Pinpoint the cell where the given text exists, returning its (x, y) midpoint coordinate. 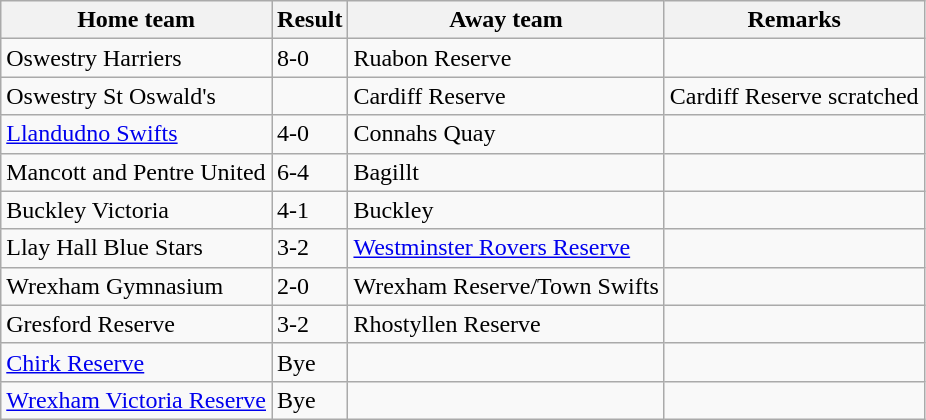
2-0 (310, 286)
Rhostyllen Reserve (506, 324)
Oswestry St Oswald's (136, 96)
Wrexham Reserve/Town Swifts (506, 286)
4-0 (310, 134)
Westminster Rovers Reserve (506, 248)
Gresford Reserve (136, 324)
Buckley (506, 210)
Buckley Victoria (136, 210)
Mancott and Pentre United (136, 172)
Wrexham Victoria Reserve (136, 400)
Llay Hall Blue Stars (136, 248)
Cardiff Reserve (506, 96)
Bagillt (506, 172)
Ruabon Reserve (506, 58)
Llandudno Swifts (136, 134)
Wrexham Gymnasium (136, 286)
Away team (506, 20)
Connahs Quay (506, 134)
Chirk Reserve (136, 362)
8-0 (310, 58)
6-4 (310, 172)
Remarks (794, 20)
Result (310, 20)
Oswestry Harriers (136, 58)
Cardiff Reserve scratched (794, 96)
Home team (136, 20)
4-1 (310, 210)
